Search for the cell housing the specified text and yield its (X, Y) center coordinate. 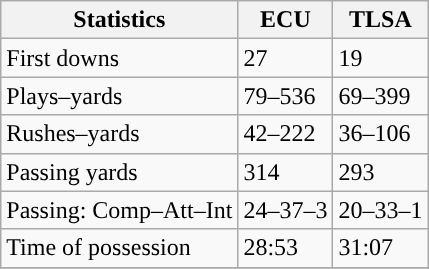
24–37–3 (286, 210)
19 (380, 58)
42–222 (286, 134)
69–399 (380, 96)
31:07 (380, 248)
Time of possession (120, 248)
314 (286, 172)
ECU (286, 20)
293 (380, 172)
27 (286, 58)
Passing: Comp–Att–Int (120, 210)
Plays–yards (120, 96)
Rushes–yards (120, 134)
20–33–1 (380, 210)
79–536 (286, 96)
36–106 (380, 134)
28:53 (286, 248)
TLSA (380, 20)
Statistics (120, 20)
Passing yards (120, 172)
First downs (120, 58)
